Return the [X, Y] coordinate for the center point of the cell that contains the specified text.  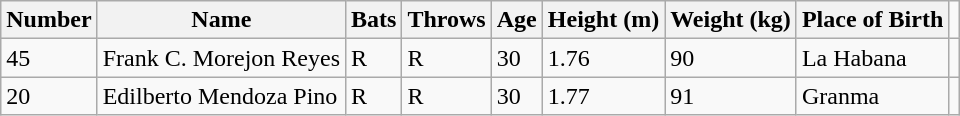
45 [49, 58]
Height (m) [603, 20]
20 [49, 96]
Place of Birth [872, 20]
Frank C. Morejon Reyes [221, 58]
Throws [446, 20]
90 [731, 58]
Granma [872, 96]
Edilberto Mendoza Pino [221, 96]
La Habana [872, 58]
Bats [374, 20]
Number [49, 20]
1.77 [603, 96]
91 [731, 96]
Name [221, 20]
Age [516, 20]
Weight (kg) [731, 20]
1.76 [603, 58]
